Capture the cell that displays the provided text and extract its (x, y) central coordinate. 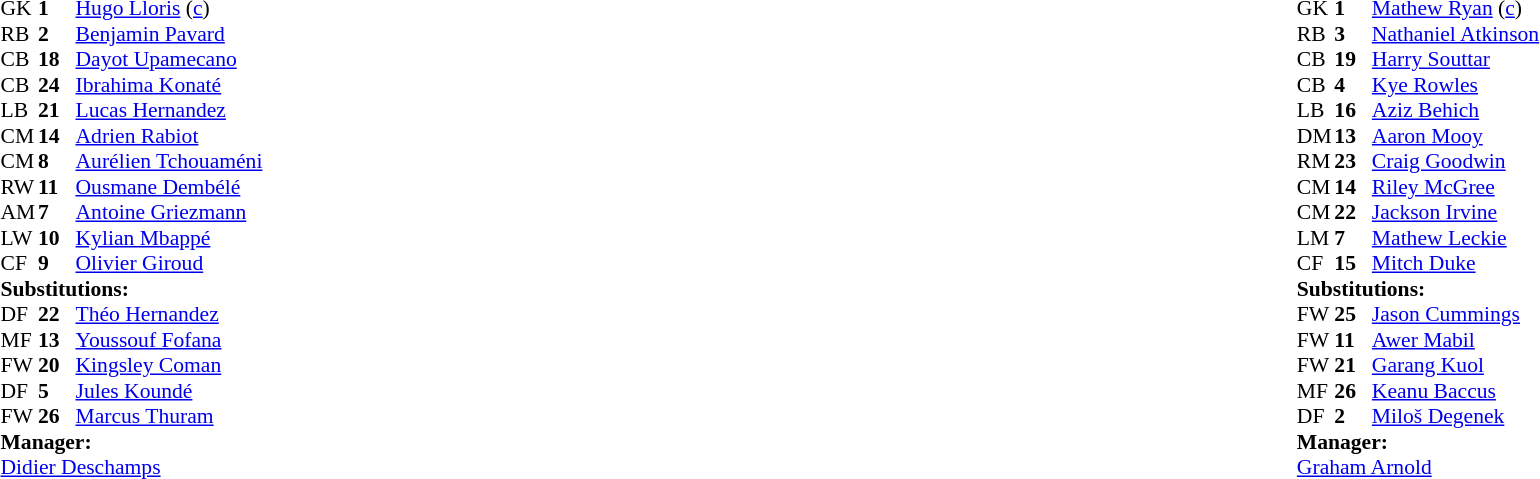
Riley McGree (1456, 187)
Kingsley Coman (170, 365)
Mitch Duke (1456, 263)
23 (1353, 161)
Aaron Mooy (1456, 136)
RM (1316, 161)
Jules Koundé (170, 391)
Lucas Hernandez (170, 111)
Dayot Upamecano (170, 59)
Marcus Thuram (170, 417)
Nathaniel Atkinson (1456, 34)
Kye Rowles (1456, 85)
Kylian Mbappé (170, 238)
Ibrahima Konaté (170, 85)
Adrien Rabiot (170, 136)
AM (19, 213)
Harry Souttar (1456, 59)
16 (1353, 111)
24 (57, 85)
Aurélien Tchouaméni (170, 161)
Antoine Griezmann (170, 213)
15 (1353, 263)
Aziz Behich (1456, 111)
Craig Goodwin (1456, 161)
Jackson Irvine (1456, 213)
19 (1353, 59)
8 (57, 161)
4 (1353, 85)
Awer Mabil (1456, 340)
9 (57, 263)
25 (1353, 315)
DM (1316, 136)
5 (57, 391)
Olivier Giroud (170, 263)
RW (19, 187)
3 (1353, 34)
Keanu Baccus (1456, 391)
LW (19, 238)
20 (57, 365)
Jason Cummings (1456, 315)
Benjamin Pavard (170, 34)
10 (57, 238)
Ousmane Dembélé (170, 187)
LM (1316, 238)
Garang Kuol (1456, 365)
Théo Hernandez (170, 315)
Mathew Leckie (1456, 238)
18 (57, 59)
Miloš Degenek (1456, 417)
Youssouf Fofana (170, 340)
